From the cell containing the given text, extract its center point as [x, y] coordinate. 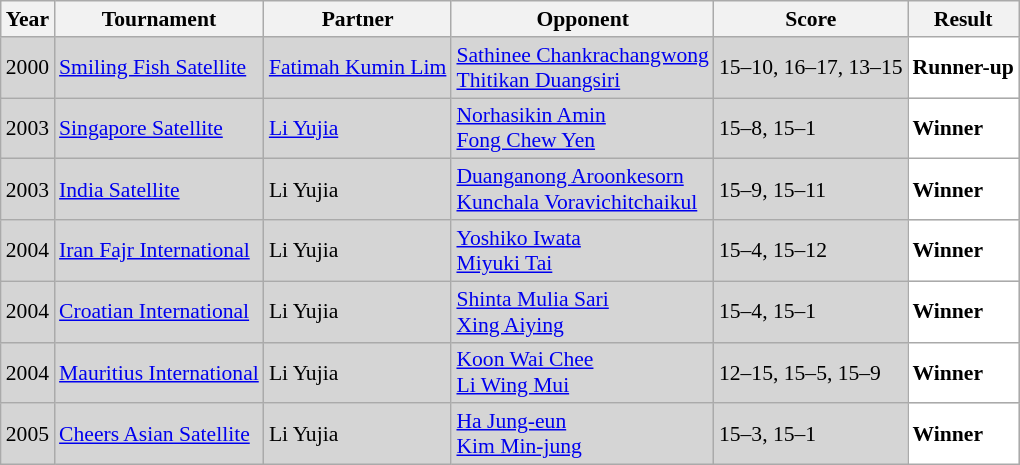
Iran Fajr International [159, 250]
15–8, 15–1 [811, 128]
Result [964, 19]
Norhasikin Amin Fong Chew Yen [582, 128]
Sathinee Chankrachangwong Thitikan Duangsiri [582, 68]
15–4, 15–12 [811, 250]
Yoshiko Iwata Miyuki Tai [582, 250]
Mauritius International [159, 372]
Opponent [582, 19]
Score [811, 19]
15–10, 16–17, 13–15 [811, 68]
Tournament [159, 19]
Fatimah Kumin Lim [358, 68]
Runner-up [964, 68]
2000 [28, 68]
Ha Jung-eun Kim Min-jung [582, 434]
2005 [28, 434]
15–9, 15–11 [811, 190]
Croatian International [159, 312]
Singapore Satellite [159, 128]
Duanganong Aroonkesorn Kunchala Voravichitchaikul [582, 190]
India Satellite [159, 190]
Shinta Mulia Sari Xing Aiying [582, 312]
Year [28, 19]
12–15, 15–5, 15–9 [811, 372]
Partner [358, 19]
Koon Wai Chee Li Wing Mui [582, 372]
Cheers Asian Satellite [159, 434]
Smiling Fish Satellite [159, 68]
15–4, 15–1 [811, 312]
15–3, 15–1 [811, 434]
